Return the (X, Y) coordinate for the center point of the cell that contains the specified text.  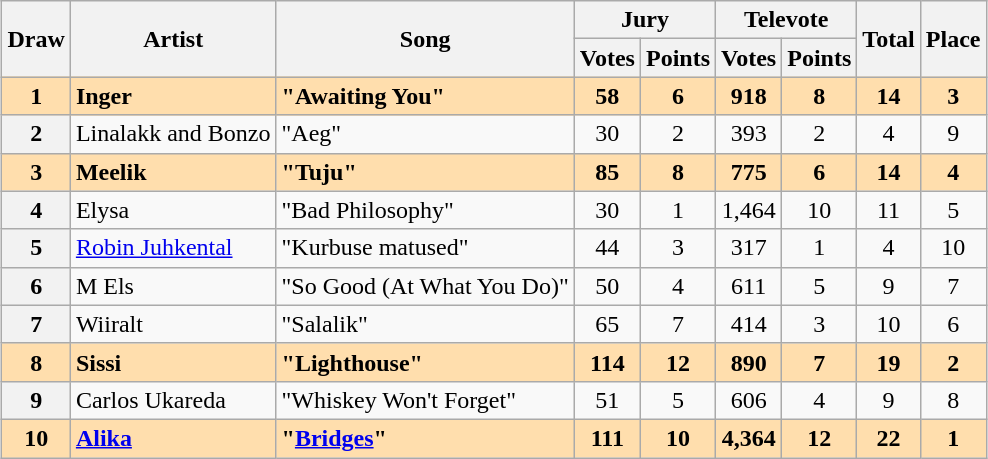
Elysa (173, 210)
"Whiskey Won't Forget" (425, 400)
"Lighthouse" (425, 362)
Inger (173, 96)
Artist (173, 39)
"Aeg" (425, 134)
918 (749, 96)
111 (607, 438)
"Salalik" (425, 324)
51 (607, 400)
85 (607, 172)
Sissi (173, 362)
Televote (786, 20)
44 (607, 248)
Total (889, 39)
Alika (173, 438)
Meelik (173, 172)
317 (749, 248)
Place (953, 39)
Carlos Ukareda (173, 400)
11 (889, 210)
"Bridges" (425, 438)
114 (607, 362)
19 (889, 362)
890 (749, 362)
Draw (36, 39)
Robin Juhkental (173, 248)
22 (889, 438)
775 (749, 172)
Jury (644, 20)
611 (749, 286)
"Kurbuse matused" (425, 248)
606 (749, 400)
65 (607, 324)
"Awaiting You" (425, 96)
Song (425, 39)
393 (749, 134)
Wiiralt (173, 324)
50 (607, 286)
1,464 (749, 210)
58 (607, 96)
Linalakk and Bonzo (173, 134)
"So Good (At What You Do)" (425, 286)
"Tuju" (425, 172)
"Bad Philosophy" (425, 210)
M Els (173, 286)
414 (749, 324)
4,364 (749, 438)
